Locate the cell with the specified text and output its (X, Y) center coordinate. 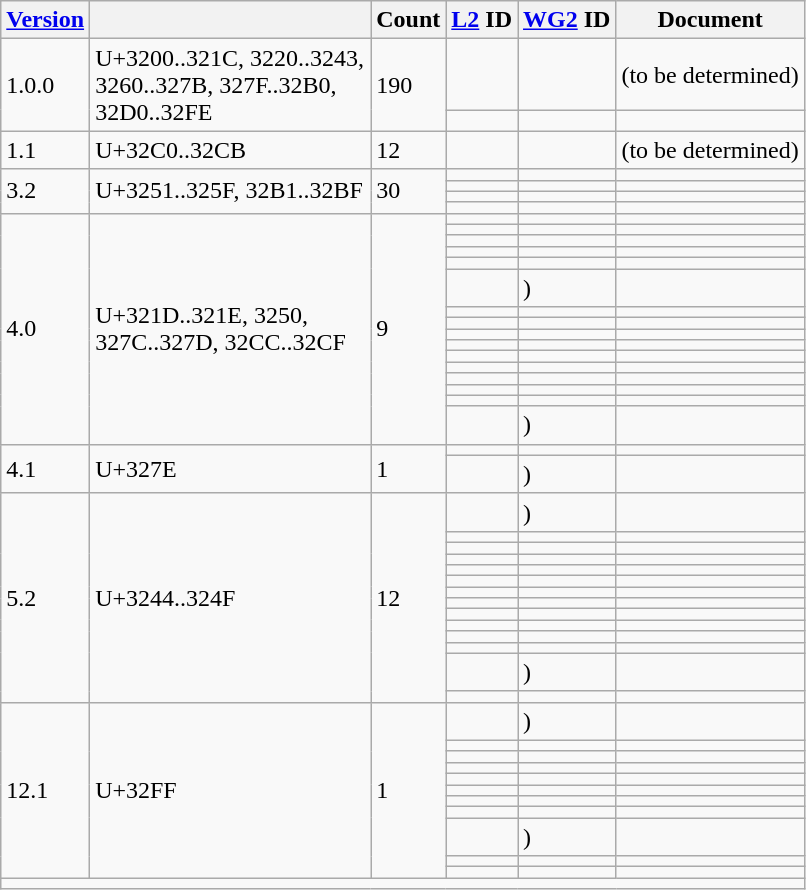
WG2 ID (567, 20)
L2 ID (482, 20)
U+321D..321E, 3250, 327C..327D, 32CC..32CF (230, 328)
4.0 (46, 328)
Count (408, 20)
U+32FF (230, 790)
U+3251..325F, 32B1..32BF (230, 191)
190 (408, 85)
1.0.0 (46, 85)
9 (408, 328)
Version (46, 20)
U+327E (230, 468)
4.1 (46, 468)
Document (710, 20)
U+32C0..32CB (230, 150)
U+3244..324F (230, 598)
12.1 (46, 790)
30 (408, 191)
5.2 (46, 598)
U+3200..321C, 3220..3243, 3260..327B, 327F..32B0, 32D0..32FE (230, 85)
1.1 (46, 150)
3.2 (46, 191)
